Detect which cell encompasses the target text, then output its (x, y) center coordinate. 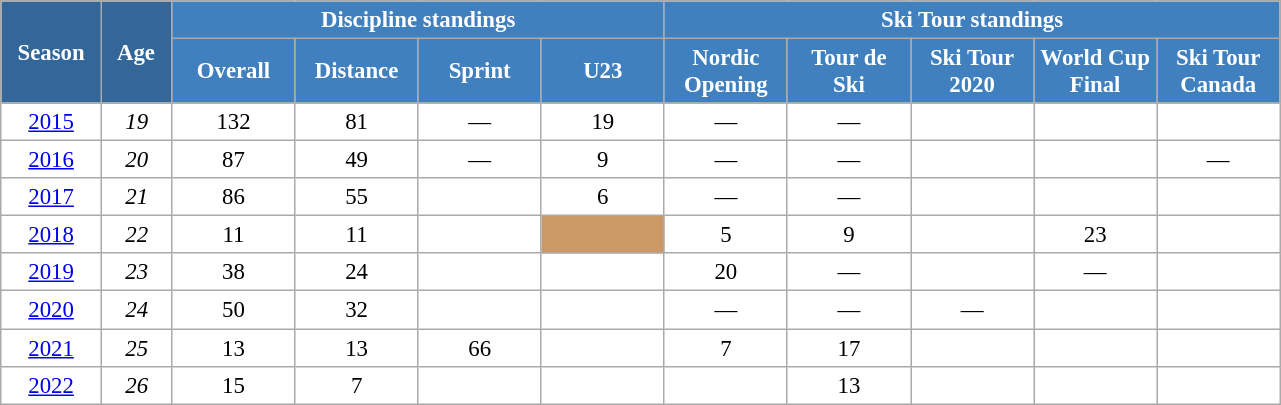
86 (234, 197)
NordicOpening (726, 72)
World CupFinal (1096, 72)
38 (234, 273)
2020 (52, 310)
50 (234, 310)
26 (136, 385)
6 (602, 197)
66 (480, 348)
Ski Tour2020 (972, 72)
81 (356, 122)
Age (136, 52)
2017 (52, 197)
Tour deSki (848, 72)
49 (356, 160)
2016 (52, 160)
55 (356, 197)
Ski Tour standings (972, 20)
2021 (52, 348)
5 (726, 235)
21 (136, 197)
2015 (52, 122)
Overall (234, 72)
87 (234, 160)
Season (52, 52)
U23 (602, 72)
Ski TourCanada (1218, 72)
Sprint (480, 72)
32 (356, 310)
17 (848, 348)
2019 (52, 273)
25 (136, 348)
15 (234, 385)
22 (136, 235)
Discipline standings (418, 20)
2018 (52, 235)
132 (234, 122)
2022 (52, 385)
Distance (356, 72)
